Capture the cell that displays the provided text and extract its [X, Y] central coordinate. 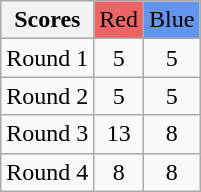
Blue [172, 20]
13 [119, 134]
Scores [48, 20]
Round 3 [48, 134]
Round 1 [48, 58]
Round 4 [48, 172]
Round 2 [48, 96]
Red [119, 20]
